Pinpoint the cell where the given text exists, returning its [x, y] midpoint coordinate. 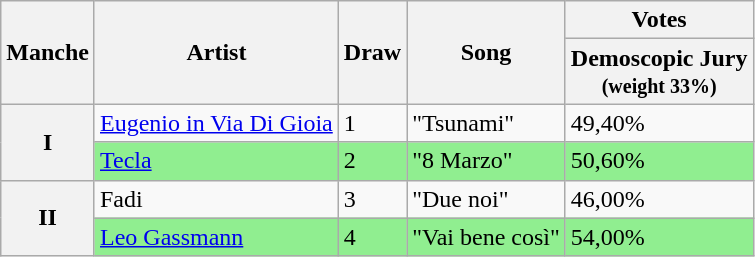
"8 Marzo" [486, 161]
Tecla [216, 161]
Eugenio in Via Di Gioia [216, 123]
Song [486, 52]
49,40% [659, 123]
1 [372, 123]
Demoscopic Jury(weight 33%) [659, 72]
Leo Gassmann [216, 237]
3 [372, 199]
Votes [659, 20]
"Tsunami" [486, 123]
Draw [372, 52]
Artist [216, 52]
Fadi [216, 199]
46,00% [659, 199]
II [48, 218]
50,60% [659, 161]
54,00% [659, 237]
Manche [48, 52]
2 [372, 161]
I [48, 142]
"Due noi" [486, 199]
4 [372, 237]
"Vai bene così" [486, 237]
